Capture the cell that displays the provided text and extract its [X, Y] central coordinate. 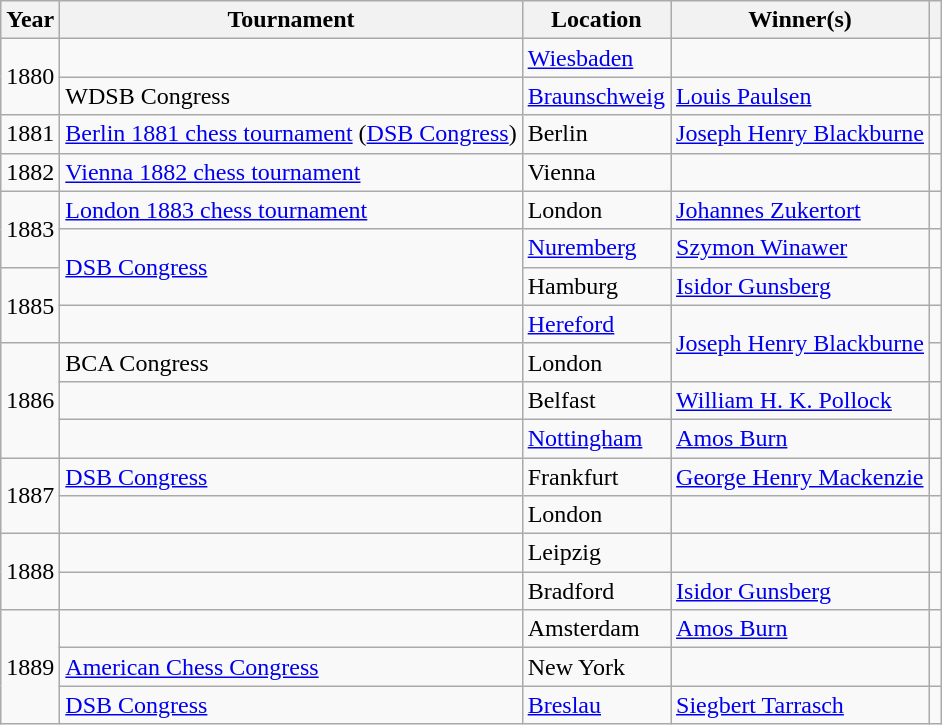
Johannes Zukertort [800, 210]
1880 [30, 77]
WDSB Congress [291, 96]
Frankfurt [596, 477]
Breslau [596, 705]
Szymon Winawer [800, 248]
1881 [30, 134]
BCA Congress [291, 362]
Nottingham [596, 438]
Berlin 1881 chess tournament (DSB Congress) [291, 134]
Berlin [596, 134]
Leipzig [596, 553]
Year [30, 20]
American Chess Congress [291, 667]
George Henry Mackenzie [800, 477]
London 1883 chess tournament [291, 210]
1886 [30, 400]
Hereford [596, 324]
Nuremberg [596, 248]
William H. K. Pollock [800, 400]
New York [596, 667]
Wiesbaden [596, 58]
Vienna 1882 chess tournament [291, 172]
Belfast [596, 400]
1882 [30, 172]
Bradford [596, 591]
1889 [30, 667]
Winner(s) [800, 20]
Siegbert Tarrasch [800, 705]
Braunschweig [596, 96]
1887 [30, 496]
Tournament [291, 20]
Hamburg [596, 286]
Location [596, 20]
1885 [30, 305]
1883 [30, 229]
Amsterdam [596, 629]
1888 [30, 572]
Louis Paulsen [800, 96]
Vienna [596, 172]
